Output the [x, y] coordinate of the center of the cell containing the given text.  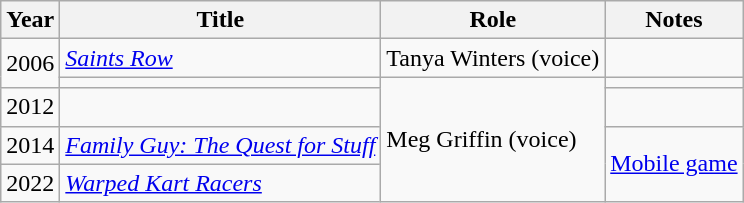
Role [493, 20]
Title [220, 20]
Family Guy: The Quest for Stuff [220, 145]
Meg Griffin (voice) [493, 140]
Warped Kart Racers [220, 183]
Year [30, 20]
Saints Row [220, 58]
Notes [674, 20]
2012 [30, 107]
2006 [30, 64]
Tanya Winters (voice) [493, 58]
2014 [30, 145]
Mobile game [674, 164]
2022 [30, 183]
